Scan for the cell matching the given text and deliver its (x, y) coordinate at center. 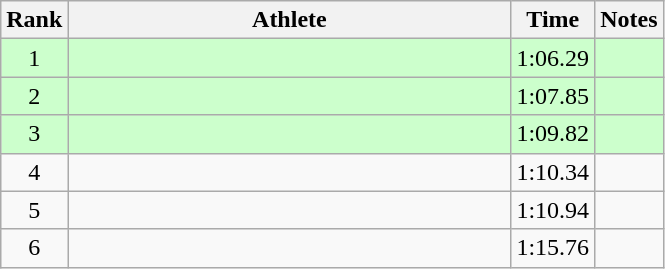
2 (34, 96)
Notes (629, 20)
1:10.34 (553, 172)
1:15.76 (553, 248)
3 (34, 134)
1:07.85 (553, 96)
1 (34, 58)
Rank (34, 20)
6 (34, 248)
4 (34, 172)
1:09.82 (553, 134)
5 (34, 210)
Athlete (290, 20)
1:06.29 (553, 58)
Time (553, 20)
1:10.94 (553, 210)
